Determine the [X, Y] coordinate at the center of the cell enclosing the given text.  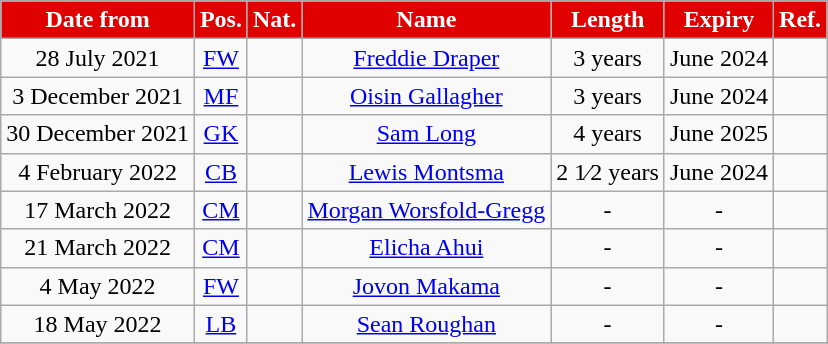
LB [220, 324]
Sam Long [426, 134]
18 May 2022 [98, 324]
June 2025 [718, 134]
Morgan Worsfold-Gregg [426, 210]
Oisin Gallagher [426, 96]
Lewis Montsma [426, 172]
GK [220, 134]
Date from [98, 20]
Expiry [718, 20]
Length [608, 20]
Jovon Makama [426, 286]
Nat. [274, 20]
CB [220, 172]
17 March 2022 [98, 210]
28 July 2021 [98, 58]
Pos. [220, 20]
Freddie Draper [426, 58]
4 years [608, 134]
4 February 2022 [98, 172]
Ref. [800, 20]
3 December 2021 [98, 96]
Elicha Ahui [426, 248]
Name [426, 20]
30 December 2021 [98, 134]
4 May 2022 [98, 286]
Sean Roughan [426, 324]
MF [220, 96]
21 March 2022 [98, 248]
2 1⁄2 years [608, 172]
